For the text-containing cell, return its midpoint in [x, y] coordinate format. 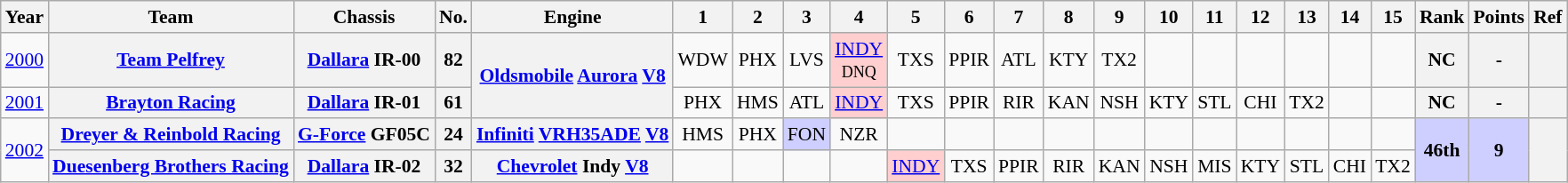
NZR [859, 135]
82 [453, 60]
Chassis [364, 17]
14 [1349, 17]
INDYDNQ [859, 60]
LVS [807, 60]
32 [453, 166]
11 [1214, 17]
Year [25, 17]
Brayton Racing [171, 103]
2 [757, 17]
Dallara IR-00 [364, 60]
Chevrolet Indy V8 [572, 166]
WDW [702, 60]
46th [1442, 151]
8 [1068, 17]
Dallara IR-01 [364, 103]
12 [1260, 17]
Engine [572, 17]
MIS [1214, 166]
2001 [25, 103]
Points [1499, 17]
Rank [1442, 17]
15 [1393, 17]
G-Force GF05C [364, 135]
24 [453, 135]
6 [969, 17]
Dallara IR-02 [364, 166]
Team Pelfrey [171, 60]
Oldsmobile Aurora V8 [572, 76]
61 [453, 103]
10 [1169, 17]
Infiniti VRH35ADE V8 [572, 135]
5 [916, 17]
7 [1019, 17]
1 [702, 17]
4 [859, 17]
FON [807, 135]
13 [1307, 17]
Duesenberg Brothers Racing [171, 166]
Team [171, 17]
2002 [25, 151]
2000 [25, 60]
No. [453, 17]
Ref [1548, 17]
Dreyer & Reinbold Racing [171, 135]
3 [807, 17]
